Return the (X, Y) coordinate for the center point of the cell that contains the specified text.  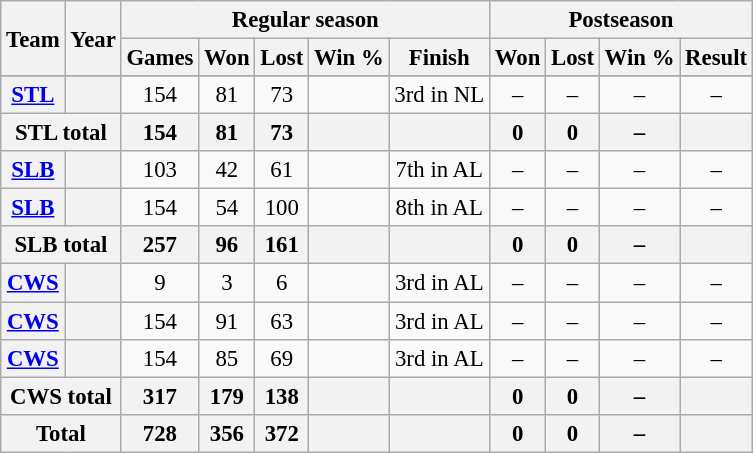
728 (160, 433)
69 (282, 358)
9 (160, 283)
91 (227, 321)
8th in AL (439, 208)
63 (282, 321)
STL (33, 95)
356 (227, 433)
Result (716, 58)
61 (282, 170)
Team (33, 38)
Games (160, 58)
3 (227, 283)
Year (93, 38)
7th in AL (439, 170)
257 (160, 245)
372 (282, 433)
Regular season (305, 20)
179 (227, 396)
42 (227, 170)
100 (282, 208)
6 (282, 283)
161 (282, 245)
96 (227, 245)
STL total (61, 133)
Postseason (620, 20)
SLB total (61, 245)
Total (61, 433)
Finish (439, 58)
138 (282, 396)
103 (160, 170)
CWS total (61, 396)
317 (160, 396)
3rd in NL (439, 95)
54 (227, 208)
85 (227, 358)
